Extract the (X, Y) coordinate from the center of the cell holding the provided text.  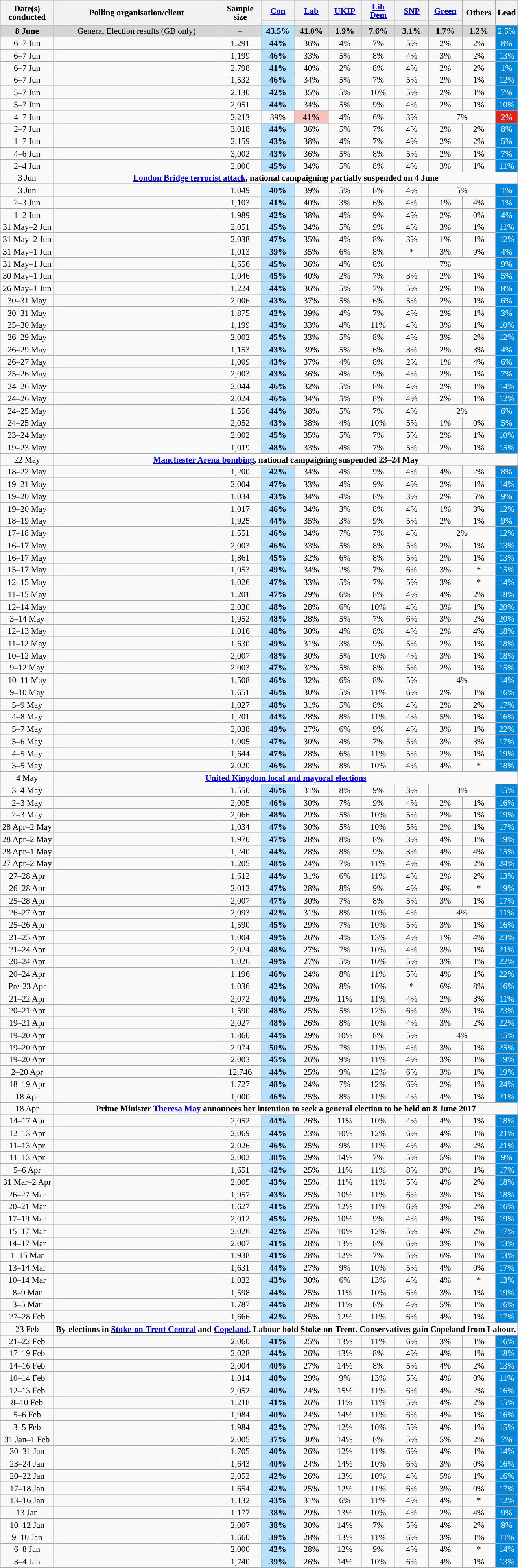
17–19 Feb (27, 1353)
5–7 May (27, 729)
Lib Dem (378, 11)
Lab (312, 11)
17–19 Mar (27, 1219)
14–17 Mar (27, 1243)
1,014 (240, 1378)
Prime Minister Theresa May announces her intention to seek a general election to be held on 8 June 2017 (286, 1109)
10–12 May (27, 655)
1,656 (240, 264)
4–6 Jun (27, 153)
UKIP (345, 11)
25–26 Apr (27, 925)
1,053 (240, 570)
6–8 Jan (27, 1549)
4–5 May (27, 754)
21–25 Apr (27, 937)
1,654 (240, 1488)
5–6 Feb (27, 1415)
1,019 (240, 448)
3–5 May (27, 766)
Date(s)conducted (27, 13)
2.5% (507, 31)
12,746 (240, 1072)
1,989 (240, 215)
12–13 May (27, 631)
26–27 Mar (27, 1194)
22 May (27, 459)
31 Jan–1 Feb (27, 1439)
2,798 (240, 68)
1,017 (240, 508)
27–28 Apr (27, 876)
1,970 (240, 839)
1,705 (240, 1452)
2–7 Jun (27, 129)
2,028 (240, 1353)
1,240 (240, 851)
12–15 May (27, 582)
1,643 (240, 1463)
SNP (411, 11)
2,027 (240, 1023)
1,666 (240, 1317)
General Election results (GB only) (137, 31)
5–6 Apr (27, 1170)
20–21 Apr (27, 1010)
1,036 (240, 986)
19–21 May (27, 484)
12–13 Feb (27, 1390)
1,103 (240, 202)
3.1% (411, 31)
12–13 Apr (27, 1133)
Polling organisation/client (137, 13)
5–9 May (27, 704)
13 Jan (27, 1513)
30 May–1 Jun (27, 276)
50% (278, 1047)
10–11 May (27, 680)
Pre-23 Apr (27, 986)
2,213 (240, 116)
1,861 (240, 558)
1,925 (240, 521)
12–14 May (27, 607)
1,875 (240, 312)
10–12 Jan (27, 1525)
Others (479, 13)
30–31 Jan (27, 1452)
1,177 (240, 1513)
2,060 (240, 1341)
1,027 (240, 704)
1,218 (240, 1402)
1,938 (240, 1256)
1.7% (445, 31)
1,727 (240, 1084)
41.0% (312, 31)
21–22 Feb (27, 1341)
1,013 (240, 252)
3–5 Mar (27, 1304)
10–14 Feb (27, 1378)
1–2 Jun (27, 215)
1,644 (240, 754)
17–18 Jan (27, 1488)
18–22 May (27, 472)
1,132 (240, 1500)
London Bridge terrorist attack, national campaigning partially suspended on 4 June (286, 178)
25–30 May (27, 325)
23 Feb (27, 1329)
1,631 (240, 1267)
3,002 (240, 153)
21–22 Apr (27, 998)
23–24 May (27, 435)
3–4 May (27, 790)
18–19 May (27, 521)
10–14 Mar (27, 1280)
4–7 Jun (27, 116)
1.9% (345, 31)
11–12 May (27, 644)
15–17 Mar (27, 1231)
Con (278, 11)
1,551 (240, 533)
1,952 (240, 618)
1,612 (240, 876)
2,069 (240, 1133)
9–12 May (27, 668)
28 Apr–1 May (27, 851)
26–27 Apr (27, 913)
2,020 (240, 766)
8–10 Feb (27, 1402)
3,018 (240, 129)
1,224 (240, 288)
3–14 May (27, 618)
1,196 (240, 974)
26–28 Apr (27, 888)
2,066 (240, 814)
17–18 May (27, 533)
1,660 (240, 1537)
1,787 (240, 1304)
8–9 Mar (27, 1292)
2,006 (240, 301)
1,630 (240, 644)
4–8 May (27, 717)
1,046 (240, 276)
1,005 (240, 741)
1,009 (240, 362)
20–22 Jan (27, 1476)
– (240, 31)
2,159 (240, 142)
2–3 Jun (27, 202)
1,508 (240, 680)
1,556 (240, 411)
14–17 Apr (27, 1121)
1,957 (240, 1194)
13–16 Jan (27, 1500)
1–15 Mar (27, 1256)
11–15 May (27, 594)
14–16 Feb (27, 1366)
1,598 (240, 1292)
27 Apr–2 May (27, 864)
26 May–1 Jun (27, 288)
18–19 Apr (27, 1084)
20–21 Mar (27, 1206)
1,532 (240, 80)
25–28 Apr (27, 900)
19–21 Apr (27, 1023)
2,030 (240, 607)
23–24 Jan (27, 1463)
1,004 (240, 937)
1,291 (240, 43)
1,740 (240, 1562)
2,093 (240, 913)
1,049 (240, 190)
2,074 (240, 1047)
15–17 May (27, 570)
1,550 (240, 790)
Samplesize (240, 13)
19–23 May (27, 448)
9–10 May (27, 692)
2,130 (240, 92)
2,044 (240, 386)
2–4 Jun (27, 166)
5–6 May (27, 741)
1,205 (240, 864)
3–4 Jan (27, 1562)
2–20 Apr (27, 1072)
7.6% (378, 31)
9–10 Jan (27, 1537)
1,860 (240, 1035)
1,153 (240, 349)
8 June (27, 31)
Manchester Arena bombing, national campaigning suspended 23–24 May (286, 459)
1,200 (240, 472)
1,627 (240, 1206)
2,072 (240, 998)
1–7 Jun (27, 142)
Lead (507, 13)
1.2% (479, 31)
By-elections in Stoke-on-Trent Central and Copeland. Labour hold Stoke-on-Trent. Conservatives gain Copeland from Labour. (286, 1329)
Green (445, 11)
21–24 Apr (27, 950)
1,032 (240, 1280)
31 Mar–2 Apr (27, 1182)
43.5% (278, 31)
4 May (27, 778)
25–26 May (27, 374)
26–27 May (27, 362)
3–5 Feb (27, 1427)
1,016 (240, 631)
13–14 Mar (27, 1267)
United Kingdom local and mayoral elections (286, 778)
27–28 Feb (27, 1317)
1,000 (240, 1096)
